From the cell containing the given text, extract its center point as (X, Y) coordinate. 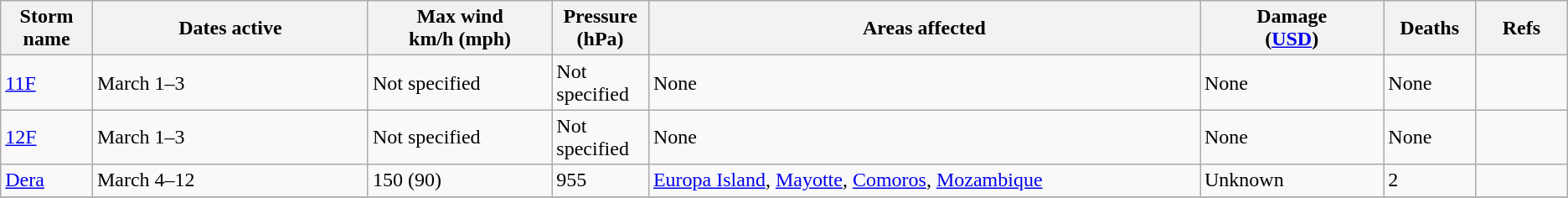
Dates active (230, 29)
955 (601, 180)
2 (1430, 180)
March 4–12 (230, 180)
Refs (1521, 29)
Pressure(hPa) (601, 29)
Max windkm/h (mph) (459, 29)
Dera (47, 180)
Storm name (47, 29)
150 (90) (459, 180)
Deaths (1430, 29)
Europa Island, Mayotte, Comoros, Mozambique (924, 180)
12F (47, 138)
Areas affected (924, 29)
Damage(USD) (1292, 29)
11F (47, 82)
Unknown (1292, 180)
